Locate the cell with the specified text and output its [X, Y] center coordinate. 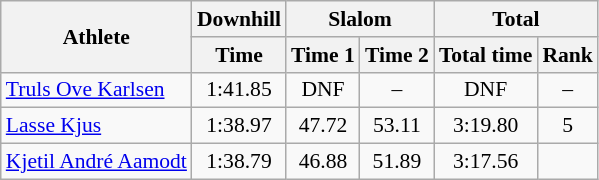
Athlete [96, 36]
51.89 [397, 162]
5 [568, 126]
1:41.85 [239, 90]
1:38.97 [239, 126]
1:38.79 [239, 162]
Total [516, 19]
Time 1 [323, 55]
Total time [486, 55]
Kjetil André Aamodt [96, 162]
47.72 [323, 126]
3:17.56 [486, 162]
46.88 [323, 162]
Slalom [360, 19]
Lasse Kjus [96, 126]
Truls Ove Karlsen [96, 90]
Time 2 [397, 55]
3:19.80 [486, 126]
53.11 [397, 126]
Rank [568, 55]
Downhill [239, 19]
Time [239, 55]
